Return the (x, y) coordinate for the center point of the cell that contains the specified text.  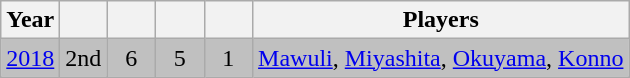
2nd (84, 58)
Players (441, 20)
5 (180, 58)
1 (228, 58)
Mawuli, Miyashita, Okuyama, Konno (441, 58)
Year (30, 20)
6 (132, 58)
2018 (30, 58)
